Capture the cell that displays the provided text and extract its (x, y) central coordinate. 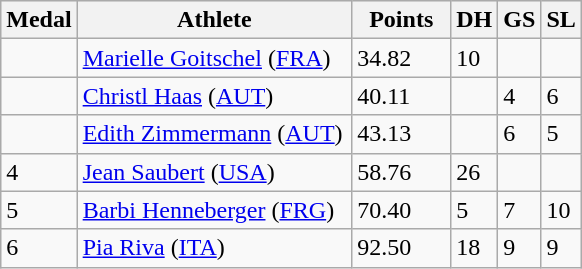
Edith Zimmermann (AUT) (214, 134)
Christl Haas (AUT) (214, 96)
GS (520, 20)
Points (402, 20)
Medal (39, 20)
43.13 (402, 134)
Jean Saubert (USA) (214, 172)
26 (474, 172)
SL (561, 20)
18 (474, 248)
92.50 (402, 248)
Pia Riva (ITA) (214, 248)
70.40 (402, 210)
DH (474, 20)
7 (520, 210)
Barbi Henneberger (FRG) (214, 210)
40.11 (402, 96)
Athlete (214, 20)
Marielle Goitschel (FRA) (214, 58)
58.76 (402, 172)
34.82 (402, 58)
